Identify which cell holds the provided text, then report its (X, Y) central coordinate. 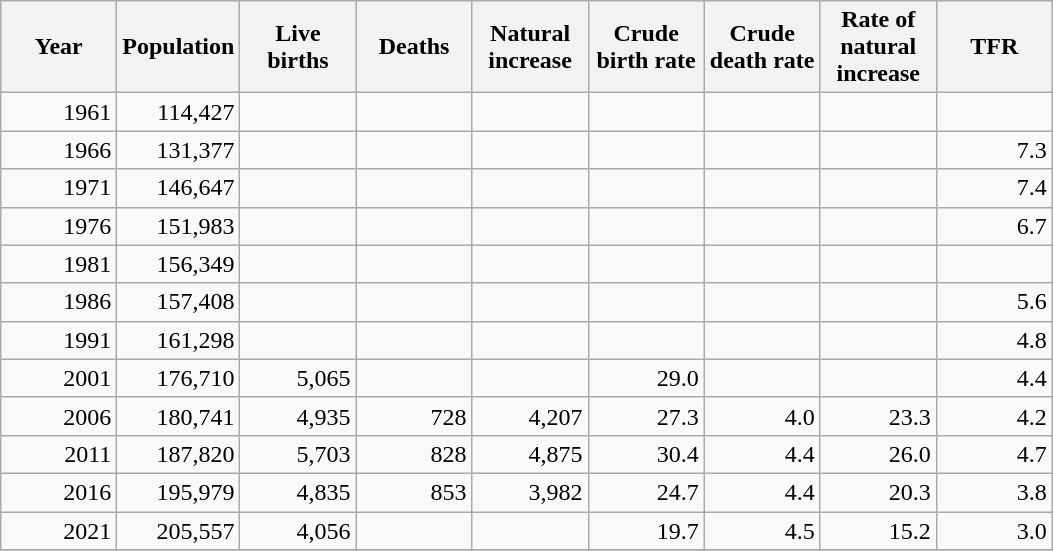
3.0 (994, 531)
1971 (59, 188)
180,741 (178, 416)
Live births (298, 47)
4.5 (762, 531)
5,065 (298, 378)
7.3 (994, 150)
30.4 (646, 454)
Natural increase (530, 47)
29.0 (646, 378)
Crude death rate (762, 47)
2006 (59, 416)
4.0 (762, 416)
187,820 (178, 454)
4.8 (994, 340)
20.3 (878, 492)
1991 (59, 340)
205,557 (178, 531)
4,056 (298, 531)
24.7 (646, 492)
4,835 (298, 492)
26.0 (878, 454)
2001 (59, 378)
7.4 (994, 188)
3.8 (994, 492)
161,298 (178, 340)
146,647 (178, 188)
Population (178, 47)
195,979 (178, 492)
15.2 (878, 531)
828 (414, 454)
2011 (59, 454)
4.2 (994, 416)
5.6 (994, 302)
3,982 (530, 492)
4,207 (530, 416)
19.7 (646, 531)
156,349 (178, 264)
2016 (59, 492)
4,875 (530, 454)
2021 (59, 531)
27.3 (646, 416)
1976 (59, 226)
1961 (59, 112)
5,703 (298, 454)
728 (414, 416)
6.7 (994, 226)
853 (414, 492)
Crude birth rate (646, 47)
Rate of natural increase (878, 47)
4,935 (298, 416)
151,983 (178, 226)
131,377 (178, 150)
Deaths (414, 47)
4.7 (994, 454)
114,427 (178, 112)
1986 (59, 302)
TFR (994, 47)
157,408 (178, 302)
23.3 (878, 416)
176,710 (178, 378)
1966 (59, 150)
Year (59, 47)
1981 (59, 264)
